Output the [x, y] coordinate of the center of the cell containing the given text.  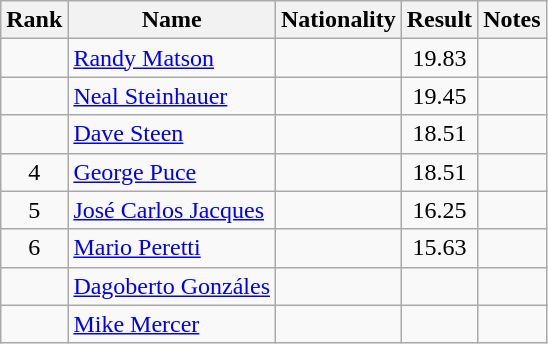
5 [34, 210]
Nationality [339, 20]
Neal Steinhauer [172, 96]
15.63 [439, 248]
Dave Steen [172, 134]
Mike Mercer [172, 324]
19.45 [439, 96]
4 [34, 172]
19.83 [439, 58]
Result [439, 20]
Dagoberto Gonzáles [172, 286]
Notes [512, 20]
Rank [34, 20]
Mario Peretti [172, 248]
José Carlos Jacques [172, 210]
16.25 [439, 210]
Randy Matson [172, 58]
George Puce [172, 172]
Name [172, 20]
6 [34, 248]
